Pinpoint the cell where the given text exists, returning its [X, Y] midpoint coordinate. 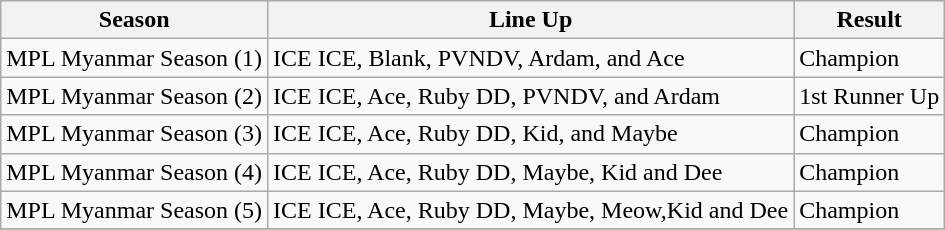
MPL Myanmar Season (5) [134, 210]
ICE ICE, Ace, Ruby DD, Maybe, Meow,Kid and Dee [531, 210]
Season [134, 20]
ICE ICE, Ace, Ruby DD, Kid, and Maybe [531, 134]
MPL Myanmar Season (3) [134, 134]
ICE ICE, Blank, PVNDV, Ardam, and Ace [531, 58]
MPL Myanmar Season (2) [134, 96]
MPL Myanmar Season (1) [134, 58]
MPL Myanmar Season (4) [134, 172]
Line Up [531, 20]
Result [870, 20]
ICE ICE, Ace, Ruby DD, Maybe, Kid and Dee [531, 172]
ICE ICE, Ace, Ruby DD, PVNDV, and Ardam [531, 96]
1st Runner Up [870, 96]
